Pinpoint the cell where the given text exists, returning its [X, Y] midpoint coordinate. 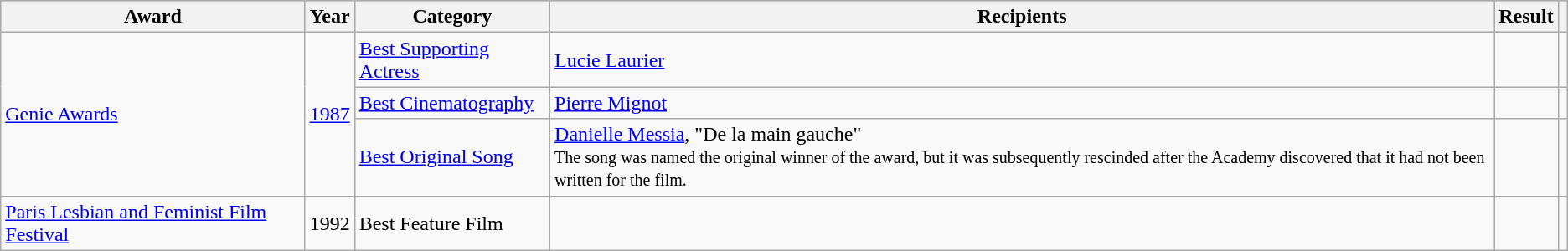
1987 [330, 114]
1992 [330, 223]
Paris Lesbian and Feminist Film Festival [152, 223]
Genie Awards [152, 114]
Best Cinematography [452, 103]
Award [152, 17]
Category [452, 17]
Best Supporting Actress [452, 60]
Year [330, 17]
Pierre Mignot [1022, 103]
Best Feature Film [452, 223]
Recipients [1022, 17]
Result [1526, 17]
Best Original Song [452, 157]
Lucie Laurier [1022, 60]
